Detect which cell encompasses the target text, then output its (X, Y) center coordinate. 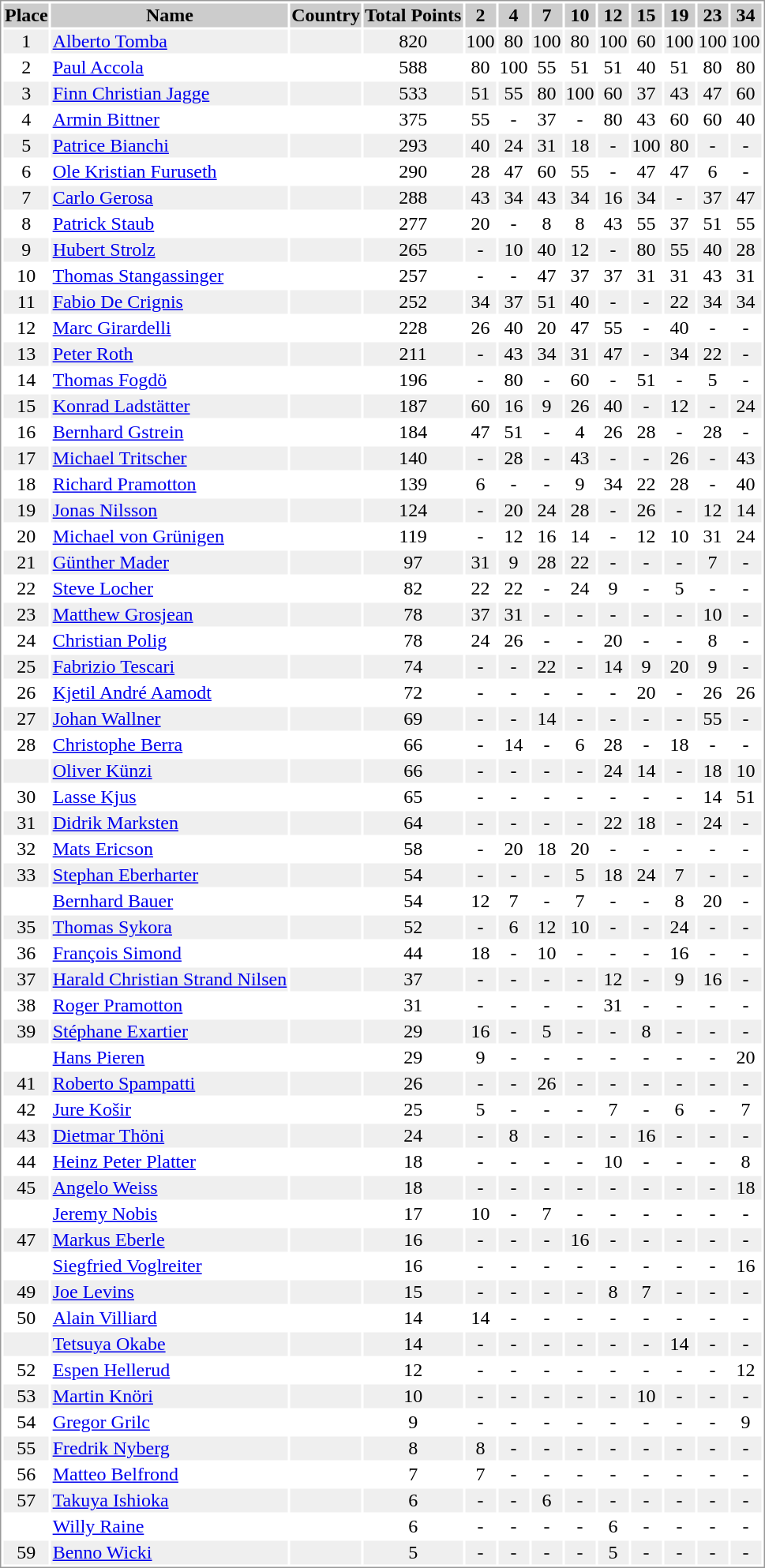
Mats Ericson (170, 849)
3 (26, 94)
Fabrizio Tescari (170, 667)
Armin Bittner (170, 119)
Thomas Sykora (170, 928)
Günther Mader (170, 563)
252 (412, 302)
57 (26, 1501)
58 (412, 849)
293 (412, 146)
Place (26, 15)
Angelo Weiss (170, 1188)
124 (412, 511)
Konrad Ladstätter (170, 407)
184 (412, 432)
Martin Knöri (170, 1397)
211 (412, 354)
Alberto Tomba (170, 42)
50 (26, 1318)
Michael von Grünigen (170, 536)
Benno Wicki (170, 1553)
Matthew Grosjean (170, 615)
288 (412, 198)
Christian Polig (170, 640)
Espen Hellerud (170, 1370)
Dietmar Thöni (170, 1136)
Tetsuya Okabe (170, 1345)
82 (412, 588)
Christophe Berra (170, 745)
Stephan Eberharter (170, 876)
27 (26, 719)
Didrik Marksten (170, 823)
Siegfried Voglreiter (170, 1266)
56 (26, 1474)
196 (412, 380)
265 (412, 250)
Johan Wallner (170, 719)
Thomas Stangassinger (170, 276)
11 (26, 302)
Thomas Fogdö (170, 380)
588 (412, 67)
36 (26, 953)
Markus Eberle (170, 1240)
64 (412, 823)
Hans Pieren (170, 1057)
Matteo Belfrond (170, 1474)
Bernhard Bauer (170, 901)
François Simond (170, 953)
290 (412, 171)
13 (26, 354)
Patrice Bianchi (170, 146)
Hubert Strolz (170, 250)
119 (412, 536)
Country (326, 15)
Heinz Peter Platter (170, 1161)
Michael Tritscher (170, 459)
53 (26, 1397)
533 (412, 94)
97 (412, 563)
Patrick Staub (170, 223)
Bernhard Gstrein (170, 432)
Name (170, 15)
277 (412, 223)
33 (26, 876)
Fabio De Crignis (170, 302)
Ole Kristian Furuseth (170, 171)
Joe Levins (170, 1292)
49 (26, 1292)
Kjetil André Aamodt (170, 692)
820 (412, 42)
Paul Accola (170, 67)
Oliver Künzi (170, 771)
59 (26, 1553)
42 (26, 1109)
Richard Pramotton (170, 484)
Fredrik Nyberg (170, 1449)
Harald Christian Strand Nilsen (170, 980)
140 (412, 459)
74 (412, 667)
Jonas Nilsson (170, 511)
187 (412, 407)
Carlo Gerosa (170, 198)
Roberto Spampatti (170, 1084)
Finn Christian Jagge (170, 94)
Marc Girardelli (170, 328)
Willy Raine (170, 1526)
65 (412, 797)
35 (26, 928)
Gregor Grilc (170, 1422)
375 (412, 119)
39 (26, 1032)
Jure Košir (170, 1109)
Lasse Kjus (170, 797)
41 (26, 1084)
139 (412, 484)
21 (26, 563)
Total Points (412, 15)
Roger Pramotton (170, 1005)
Jeremy Nobis (170, 1214)
228 (412, 328)
30 (26, 797)
Takuya Ishioka (170, 1501)
257 (412, 276)
Stéphane Exartier (170, 1032)
45 (26, 1188)
Peter Roth (170, 354)
Alain Villiard (170, 1318)
32 (26, 849)
Steve Locher (170, 588)
72 (412, 692)
38 (26, 1005)
69 (412, 719)
1 (26, 42)
